Determine the (x, y) coordinate at the center of the cell enclosing the given text.  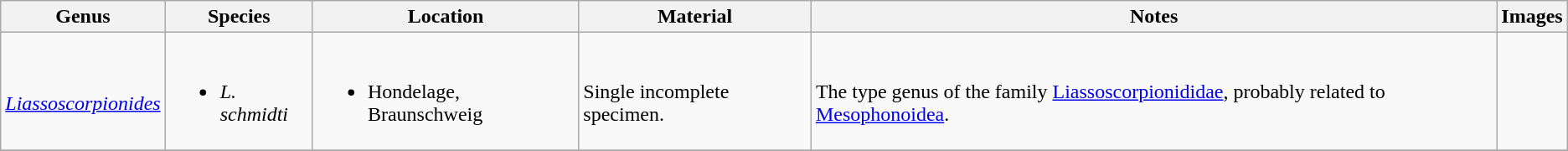
L. schmidti (239, 91)
Species (239, 17)
Notes (1153, 17)
Liassoscorpionides (83, 91)
Images (1532, 17)
Genus (83, 17)
Single incomplete specimen. (695, 91)
Material (695, 17)
Hondelage, Braunschweig (446, 91)
Location (446, 17)
The type genus of the family Liassoscorpionididae, probably related to Mesophonoidea. (1153, 91)
